Provide the (X, Y) coordinate of the cell's center where the given text is located.  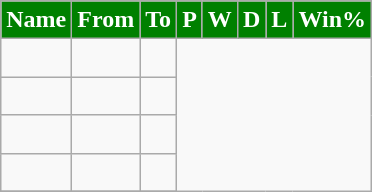
Name (36, 20)
D (251, 20)
P (190, 20)
Win% (332, 20)
From (106, 20)
W (220, 20)
To (158, 20)
L (280, 20)
